Scan for the cell matching the given text and deliver its (x, y) coordinate at center. 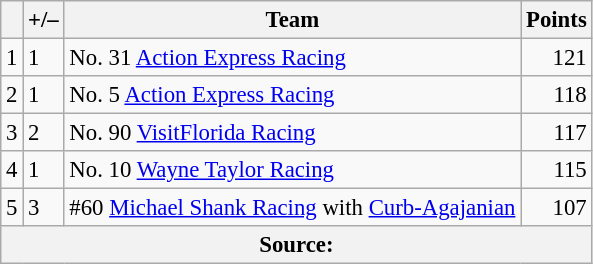
#60 Michael Shank Racing with Curb-Agajanian (292, 208)
117 (556, 133)
Source: (296, 245)
No. 31 Action Express Racing (292, 58)
4 (12, 170)
Points (556, 20)
121 (556, 58)
No. 10 Wayne Taylor Racing (292, 170)
107 (556, 208)
118 (556, 95)
5 (12, 208)
No. 5 Action Express Racing (292, 95)
+/– (44, 20)
Team (292, 20)
No. 90 VisitFlorida Racing (292, 133)
115 (556, 170)
